For the text-containing cell, return its midpoint in (x, y) coordinate format. 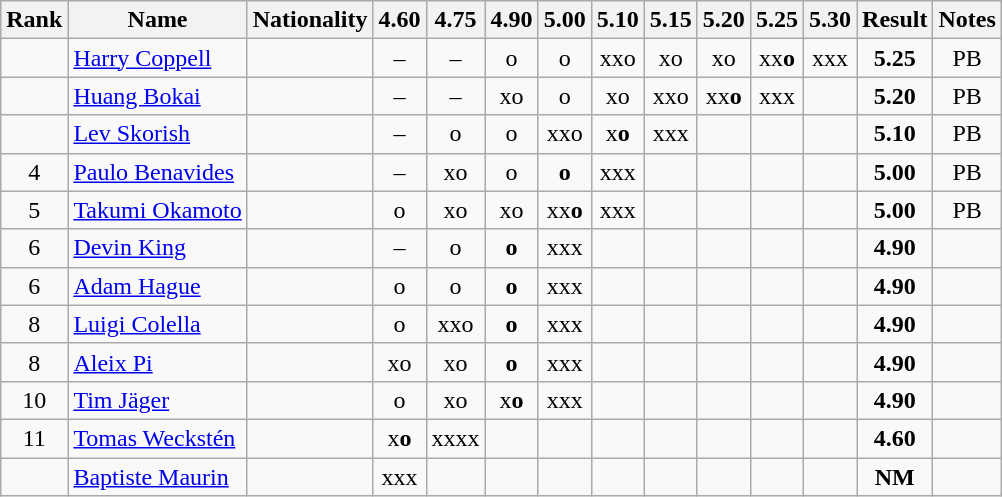
Rank (34, 20)
Takumi Okamoto (158, 210)
Result (895, 20)
5.15 (670, 20)
Devin King (158, 248)
10 (34, 400)
Nationality (310, 20)
4.75 (456, 20)
Paulo Benavides (158, 172)
Baptiste Maurin (158, 477)
Name (158, 20)
Huang Bokai (158, 96)
4 (34, 172)
Harry Coppell (158, 58)
Aleix Pi (158, 362)
5.30 (830, 20)
Adam Hague (158, 286)
Tim Jäger (158, 400)
5 (34, 210)
NM (895, 477)
Luigi Colella (158, 324)
Tomas Weckstén (158, 438)
Lev Skorish (158, 134)
xxxx (456, 438)
11 (34, 438)
Notes (967, 20)
